From the cell containing the given text, extract its center point as [X, Y] coordinate. 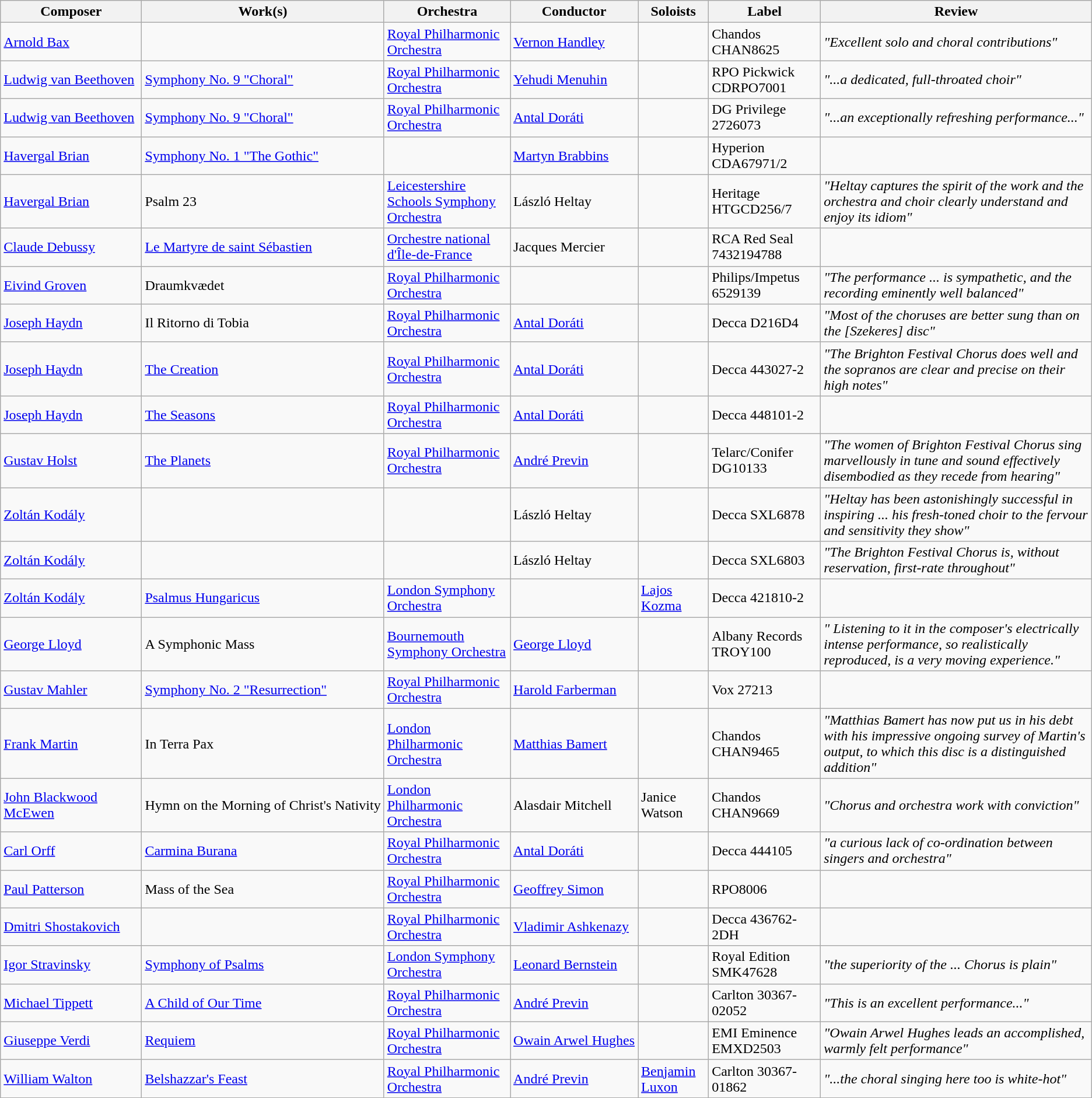
Orchestre national d'Île-de-France [447, 247]
Martyn Brabbins [574, 155]
Psalmus Hungaricus [262, 599]
Owain Arwel Hughes [574, 1041]
Composer [71, 12]
Royal Edition SMK47628 [765, 965]
A Child of Our Time [262, 1002]
Conductor [574, 12]
"Owain Arwel Hughes leads an accomplished, warmly felt performance" [957, 1041]
Symphony No. 1 "The Gothic" [262, 155]
"Matthias Bamert has now put us in his debt with his impressive ongoing survey of Martin's output, to which this disc is a distinguished addition" [957, 743]
Review [957, 12]
Psalm 23 [262, 201]
Gustav Holst [71, 460]
RCA Red Seal 7432194788 [765, 247]
A Symphonic Mass [262, 644]
Heritage HTGCD256/7 [765, 201]
Igor Stravinsky [71, 965]
Il Ritorno di Tobia [262, 323]
"...the choral singing here too is white-hot" [957, 1078]
Matthias Bamert [574, 743]
Leicestershire Schools Symphony Orchestra [447, 201]
Decca 421810-2 [765, 599]
William Walton [71, 1078]
Carl Orff [71, 851]
Symphony of Psalms [262, 965]
Chandos CHAN8625 [765, 42]
Belshazzar's Feast [262, 1078]
Requiem [262, 1041]
Paul Patterson [71, 889]
Chandos CHAN9669 [765, 805]
Alasdair Mitchell [574, 805]
"...an exceptionally refreshing performance..." [957, 118]
Harold Farberman [574, 690]
"Heltay captures the spirit of the work and the orchestra and choir clearly understand and enjoy its idiom" [957, 201]
Chandos CHAN9465 [765, 743]
Philips/Impetus 6529139 [765, 285]
Decca 436762-2DH [765, 926]
Bournemouth Symphony Orchestra [447, 644]
DG Privilege 2726073 [765, 118]
Dmitri Shostakovich [71, 926]
Orchestra [447, 12]
Hymn on the Morning of Christ's Nativity [262, 805]
"a curious lack of co-ordination between singers and orchestra" [957, 851]
Carlton 30367-02052 [765, 1002]
Decca SXL6803 [765, 560]
Decca 443027-2 [765, 369]
Leonard Bernstein [574, 965]
Decca 448101-2 [765, 414]
Gustav Mahler [71, 690]
"the superiority of the ... Chorus is plain" [957, 965]
"...a dedicated, full-throated choir" [957, 79]
The Creation [262, 369]
Vladimir Ashkenazy [574, 926]
Telarc/Conifer DG10133 [765, 460]
"Most of the choruses are better sung than on the [Szekeres] disc" [957, 323]
Jacques Mercier [574, 247]
RPO Pickwick CDRPO7001 [765, 79]
Decca D216D4 [765, 323]
Le Martyre de saint Sébastien [262, 247]
"The women of Brighton Festival Chorus sing marvellously in tune and sound effectively disembodied as they recede from hearing" [957, 460]
Claude Debussy [71, 247]
Label [765, 12]
Benjamin Luxon [673, 1078]
"The Brighton Festival Chorus is, without reservation, first-rate throughout" [957, 560]
Mass of the Sea [262, 889]
The Seasons [262, 414]
Vernon Handley [574, 42]
Arnold Bax [71, 42]
Eivind Groven [71, 285]
Frank Martin [71, 743]
Hyperion CDA67971/2 [765, 155]
Carlton 30367-01862 [765, 1078]
Albany Records TROY100 [765, 644]
Yehudi Menuhin [574, 79]
EMI Eminence EMXD2503 [765, 1041]
Decca SXL6878 [765, 515]
Lajos Kozma [673, 599]
"Chorus and orchestra work with conviction" [957, 805]
Symphony No. 2 "Resurrection" [262, 690]
"The performance ... is sympathetic, and the recording eminently well balanced" [957, 285]
In Terra Pax [262, 743]
"Heltay has been astonishingly successful in inspiring ... his fresh-toned choir to the fervour and sensitivity they show" [957, 515]
" Listening to it in the composer's electrically intense performance, so realistically reproduced, is a very moving experience." [957, 644]
Vox 27213 [765, 690]
The Planets [262, 460]
RPO8006 [765, 889]
Janice Watson [673, 805]
Draumkvædet [262, 285]
Work(s) [262, 12]
Soloists [673, 12]
Michael Tippett [71, 1002]
Decca 444105 [765, 851]
Geoffrey Simon [574, 889]
Giuseppe Verdi [71, 1041]
"Excellent solo and choral contributions" [957, 42]
"The Brighton Festival Chorus does well and the sopranos are clear and precise on their high notes" [957, 369]
"This is an excellent performance..." [957, 1002]
John Blackwood McEwen [71, 805]
Carmina Burana [262, 851]
